Extract the (X, Y) coordinate from the center of the cell holding the provided text.  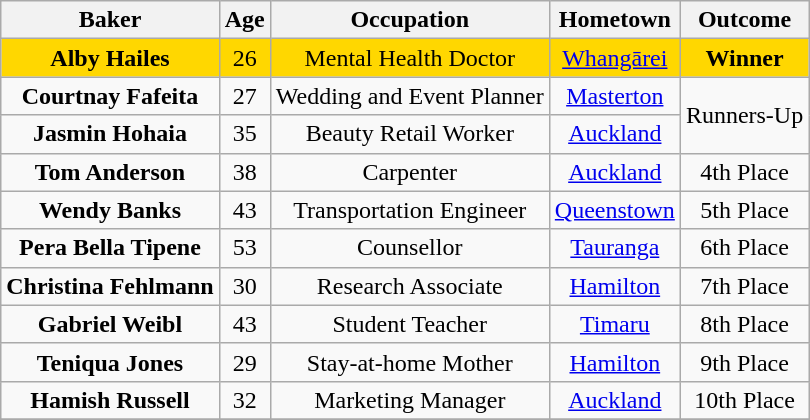
Hamish Russell (110, 400)
4th Place (744, 172)
Teniqua Jones (110, 362)
Courtnay Fafeita (110, 96)
Masterton (614, 96)
Occupation (410, 20)
7th Place (744, 286)
Runners-Up (744, 115)
8th Place (744, 324)
Student Teacher (410, 324)
Marketing Manager (410, 400)
Wendy Banks (110, 210)
Hometown (614, 20)
Beauty Retail Worker (410, 134)
29 (244, 362)
6th Place (744, 248)
Whangārei (614, 58)
30 (244, 286)
Timaru (614, 324)
Outcome (744, 20)
Queenstown (614, 210)
35 (244, 134)
Carpenter (410, 172)
Tom Anderson (110, 172)
Age (244, 20)
38 (244, 172)
Tauranga (614, 248)
5th Place (744, 210)
10th Place (744, 400)
Pera Bella Tipene (110, 248)
32 (244, 400)
Counsellor (410, 248)
Winner (744, 58)
Christina Fehlmann (110, 286)
26 (244, 58)
Baker (110, 20)
9th Place (744, 362)
27 (244, 96)
Alby Hailes (110, 58)
Wedding and Event Planner (410, 96)
Transportation Engineer (410, 210)
Gabriel Weibl (110, 324)
Jasmin Hohaia (110, 134)
53 (244, 248)
Stay-at-home Mother (410, 362)
Research Associate (410, 286)
Mental Health Doctor (410, 58)
